Output the (x, y) coordinate of the center of the cell containing the given text.  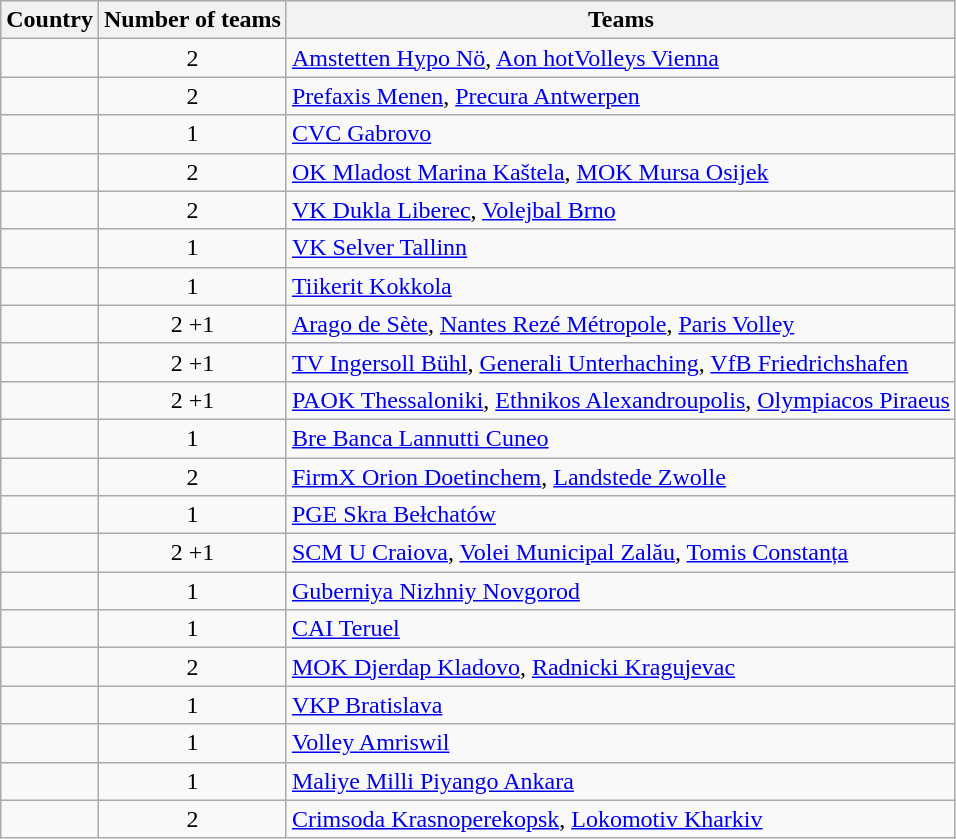
Guberniya Nizhniy Novgorod (620, 591)
OK Mladost Marina Kaštela, MOK Mursa Osijek (620, 172)
PAOK Thessaloniki, Ethnikos Alexandroupolis, Olympiacos Piraeus (620, 400)
Number of teams (192, 20)
CAI Teruel (620, 629)
VK Selver Tallinn (620, 248)
Bre Banca Lannutti Cuneo (620, 438)
Arago de Sète, Nantes Rezé Métropole, Paris Volley (620, 324)
Crimsoda Krasnoperekopsk, Lokomotiv Kharkiv (620, 819)
Volley Amriswil (620, 743)
VKP Bratislava (620, 705)
VK Dukla Liberec, Volejbal Brno (620, 210)
Maliye Milli Piyango Ankara (620, 781)
FirmX Orion Doetinchem, Landstede Zwolle (620, 477)
TV Ingersoll Bühl, Generali Unterhaching, VfB Friedrichshafen (620, 362)
Prefaxis Menen, Precura Antwerpen (620, 96)
MOK Djerdap Kladovo, Radnicki Kragujevac (620, 667)
PGE Skra Bełchatów (620, 515)
Tiikerit Kokkola (620, 286)
Country (50, 20)
Amstetten Hypo Nö, Aon hotVolleys Vienna (620, 58)
Teams (620, 20)
SCM U Craiova, Volei Municipal Zalău, Tomis Constanța (620, 553)
CVC Gabrovo (620, 134)
